Provide the (X, Y) coordinate of the cell's center where the given text is located.  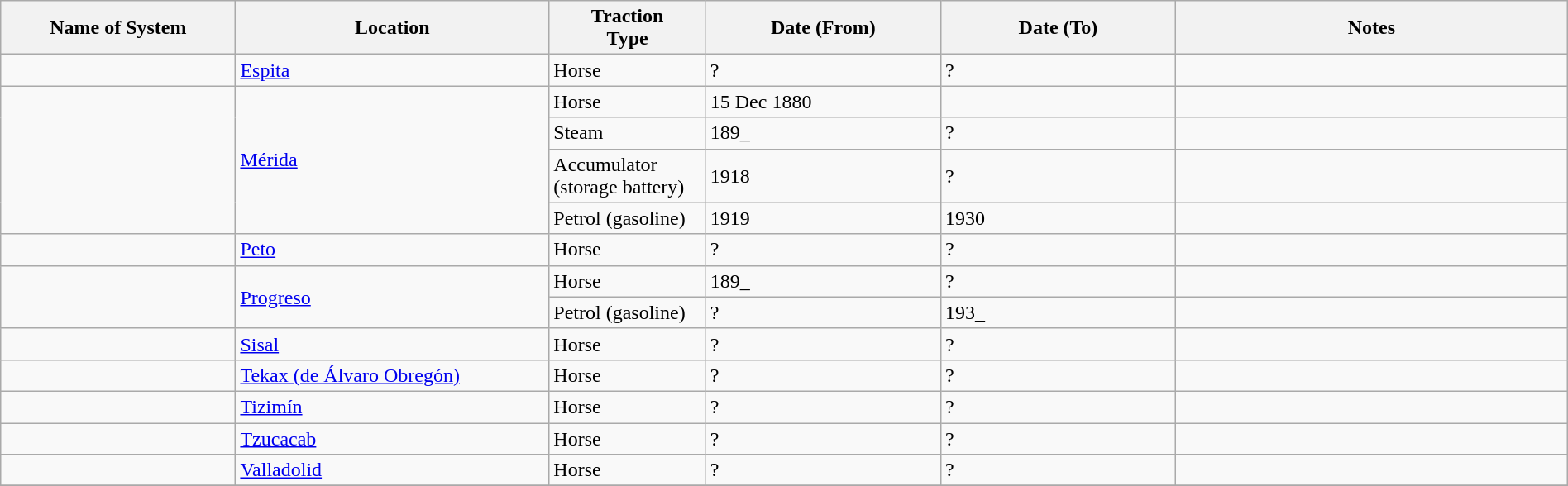
Progreso (392, 297)
Tzucacab (392, 439)
Steam (627, 133)
1919 (823, 218)
15 Dec 1880 (823, 102)
TractionType (627, 28)
Sisal (392, 344)
Accumulator (storage battery) (627, 175)
Tekax (de Álvaro Obregón) (392, 375)
Notes (1372, 28)
Date (From) (823, 28)
Peto (392, 250)
Location (392, 28)
1918 (823, 175)
Name of System (118, 28)
Tizimín (392, 407)
Valladolid (392, 470)
Espita (392, 70)
193_ (1058, 312)
Date (To) (1058, 28)
Mérida (392, 160)
1930 (1058, 218)
